Detect which cell encompasses the target text, then output its [X, Y] center coordinate. 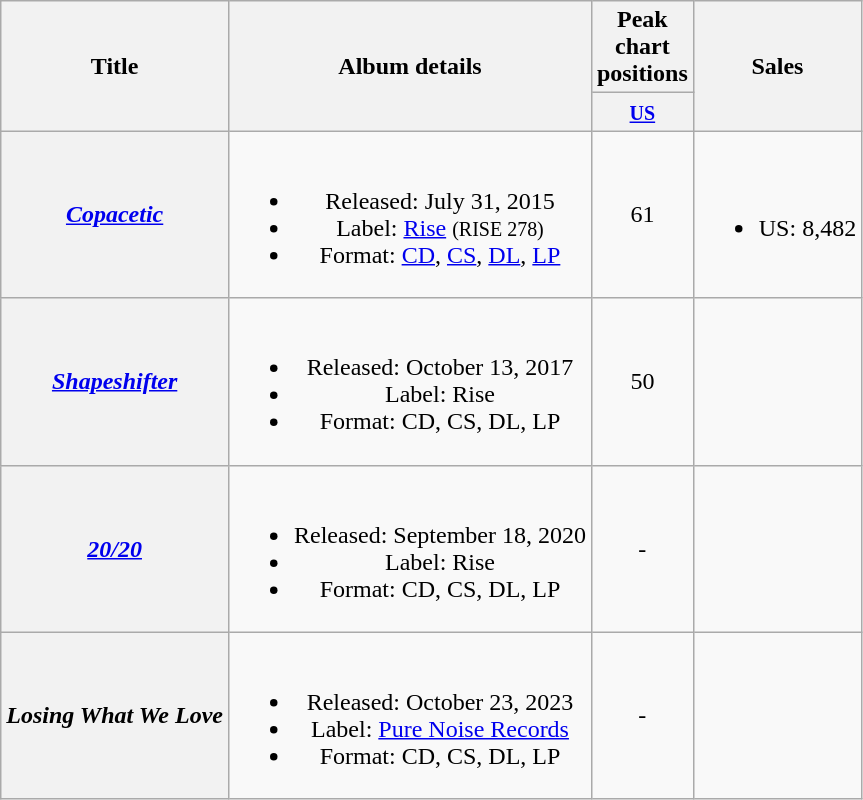
Title [115, 66]
Losing What We Love [115, 716]
Album details [410, 66]
US: 8,482 [777, 214]
50 [642, 382]
Shapeshifter [115, 382]
Released: October 13, 2017Label: RiseFormat: CD, CS, DL, LP [410, 382]
Released: October 23, 2023Label: Pure Noise RecordsFormat: CD, CS, DL, LP [410, 716]
Peak chartpositions [642, 47]
20/20 [115, 548]
Released: July 31, 2015Label: Rise (RISE 278)Format: CD, CS, DL, LP [410, 214]
Released: September 18, 2020Label: RiseFormat: CD, CS, DL, LP [410, 548]
US [642, 112]
61 [642, 214]
Sales [777, 66]
Copacetic [115, 214]
